Detect which cell encompasses the target text, then output its (X, Y) center coordinate. 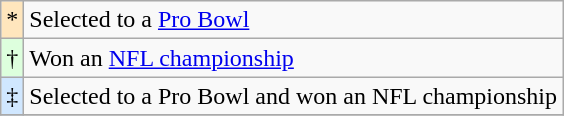
Selected to a Pro Bowl (294, 20)
‡ (12, 96)
Selected to a Pro Bowl and won an NFL championship (294, 96)
Won an NFL championship (294, 58)
* (12, 20)
† (12, 58)
